Determine the [X, Y] coordinate at the center of the cell enclosing the given text.  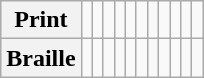
Print [41, 20]
Braille [41, 58]
